Return (X, Y) of the center of cell containing provided text 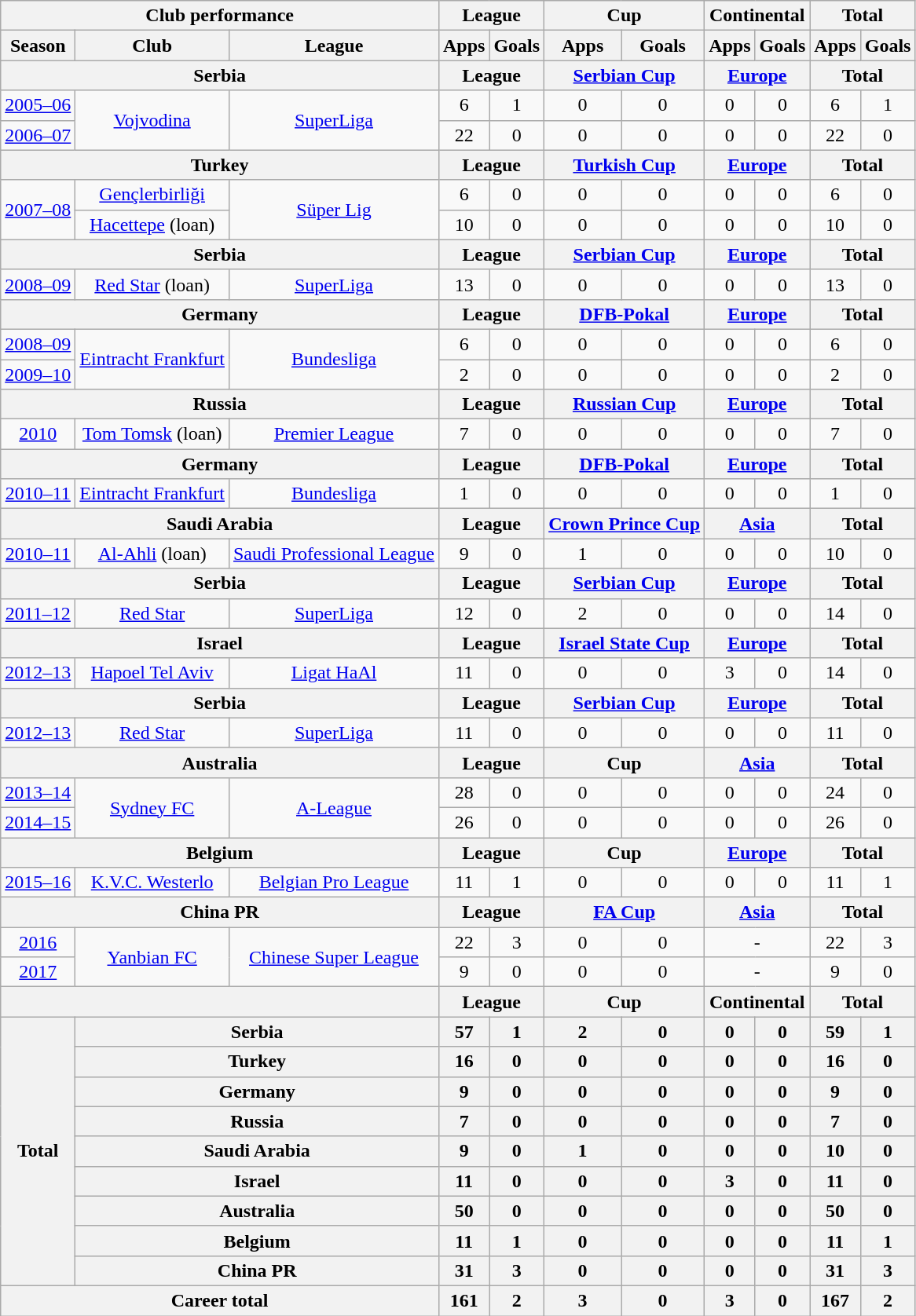
24 (835, 792)
Hapoel Tel Aviv (152, 673)
2005–06 (38, 105)
167 (835, 1300)
12 (463, 613)
Chinese Super League (333, 957)
Israel State Cup (625, 643)
Russian Cup (625, 404)
FA Cup (625, 912)
2015–16 (38, 883)
Tom Tomsk (loan) (152, 434)
2017 (38, 972)
Red Star (loan) (152, 284)
57 (463, 1032)
Club performance (220, 16)
161 (463, 1300)
2006–07 (38, 135)
2016 (38, 942)
Premier League (333, 434)
Ligat HaAl (333, 673)
Season (38, 46)
2010 (38, 434)
59 (835, 1032)
Belgian Pro League (333, 883)
Gençlerbirliği (152, 195)
Al-Ahli (loan) (152, 554)
2011–12 (38, 613)
28 (463, 792)
Sydney FC (152, 807)
A-League (333, 807)
Hacettepe (loan) (152, 225)
2007–08 (38, 210)
Crown Prince Cup (625, 524)
Vojvodina (152, 120)
Yanbian FC (152, 957)
Saudi Professional League (333, 554)
Süper Lig (333, 210)
Club (152, 46)
2009–10 (38, 375)
2014–15 (38, 822)
Turkish Cup (625, 165)
2013–14 (38, 792)
K.V.C. Westerlo (152, 883)
Career total (220, 1300)
